Scan for the cell matching the given text and deliver its (X, Y) coordinate at center. 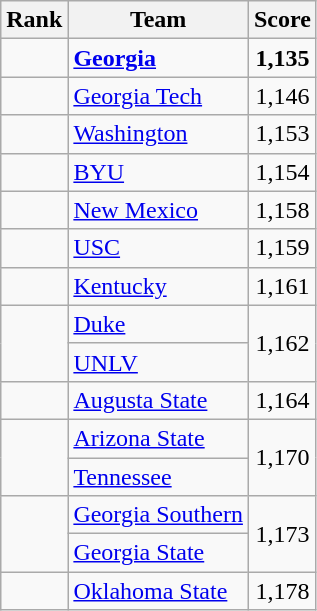
Tennessee (158, 477)
1,164 (282, 400)
Kentucky (158, 286)
Georgia Southern (158, 515)
Duke (158, 324)
Oklahoma State (158, 591)
New Mexico (158, 210)
1,135 (282, 58)
1,173 (282, 534)
Score (282, 20)
1,178 (282, 591)
BYU (158, 172)
Rank (34, 20)
1,146 (282, 96)
1,170 (282, 457)
Georgia Tech (158, 96)
1,162 (282, 343)
USC (158, 248)
Washington (158, 134)
Georgia State (158, 553)
1,153 (282, 134)
1,158 (282, 210)
Team (158, 20)
1,161 (282, 286)
Georgia (158, 58)
Augusta State (158, 400)
Arizona State (158, 438)
1,159 (282, 248)
UNLV (158, 362)
1,154 (282, 172)
